Output the [x, y] coordinate of the center of the cell containing the given text.  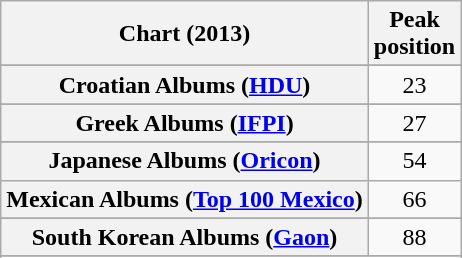
Peakposition [414, 34]
Chart (2013) [185, 34]
88 [414, 237]
27 [414, 123]
South Korean Albums (Gaon) [185, 237]
54 [414, 161]
Japanese Albums (Oricon) [185, 161]
Mexican Albums (Top 100 Mexico) [185, 199]
Croatian Albums (HDU) [185, 85]
Greek Albums (IFPI) [185, 123]
66 [414, 199]
23 [414, 85]
